Return the (X, Y) coordinate for the center point of the cell that contains the specified text.  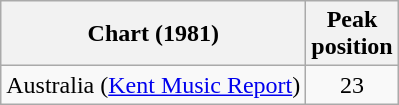
Chart (1981) (154, 34)
23 (352, 85)
Australia (Kent Music Report) (154, 85)
Peakposition (352, 34)
